For the text-containing cell, return its midpoint in [X, Y] coordinate format. 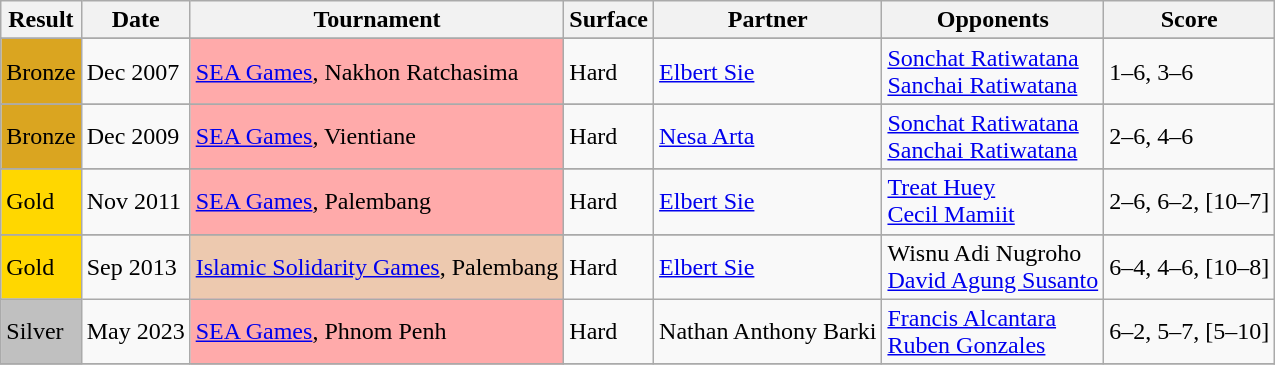
Result [41, 20]
Nov 2011 [136, 202]
Opponents [993, 20]
Dec 2007 [136, 72]
Date [136, 20]
Silver [41, 332]
Nesa Arta [768, 136]
SEA Games, Palembang [377, 202]
Tournament [377, 20]
SEA Games, Nakhon Ratchasima [377, 72]
Surface [609, 20]
Dec 2009 [136, 136]
May 2023 [136, 332]
1–6, 3–6 [1190, 72]
2–6, 4–6 [1190, 136]
Treat Huey Cecil Mamiit [993, 202]
Francis Alcantara Ruben Gonzales [993, 332]
2–6, 6–2, [10–7] [1190, 202]
Islamic Solidarity Games, Palembang [377, 266]
Sep 2013 [136, 266]
6–4, 4–6, [10–8] [1190, 266]
6–2, 5–7, [5–10] [1190, 332]
SEA Games, Phnom Penh [377, 332]
Score [1190, 20]
SEA Games, Vientiane [377, 136]
Partner [768, 20]
Nathan Anthony Barki [768, 332]
Wisnu Adi Nugroho David Agung Susanto [993, 266]
